Identify which cell holds the provided text, then report its [x, y] central coordinate. 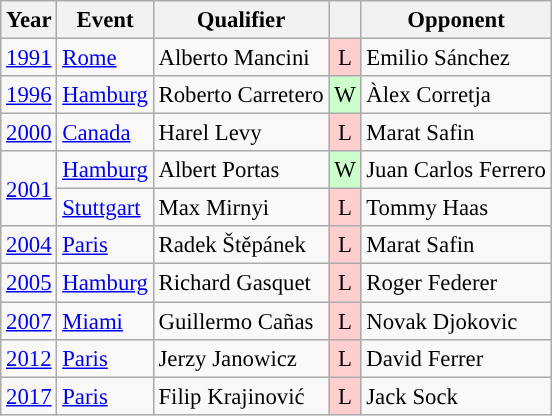
Roger Federer [456, 283]
Year [29, 20]
Novak Djokovic [456, 321]
2001 [29, 188]
Event [105, 20]
2005 [29, 283]
Alberto Mancini [241, 58]
2004 [29, 245]
1996 [29, 95]
Roberto Carretero [241, 95]
2017 [29, 396]
David Ferrer [456, 358]
Jerzy Janowicz [241, 358]
Qualifier [241, 20]
Richard Gasquet [241, 283]
Rome [105, 58]
Albert Portas [241, 170]
Canada [105, 133]
2012 [29, 358]
Tommy Haas [456, 208]
Opponent [456, 20]
Miami [105, 321]
Stuttgart [105, 208]
Àlex Corretja [456, 95]
Harel Levy [241, 133]
Juan Carlos Ferrero [456, 170]
Filip Krajinović [241, 396]
2000 [29, 133]
Guillermo Cañas [241, 321]
Radek Štěpánek [241, 245]
2007 [29, 321]
1991 [29, 58]
Jack Sock [456, 396]
Max Mirnyi [241, 208]
Emilio Sánchez [456, 58]
